For the text-containing cell, return its midpoint in [x, y] coordinate format. 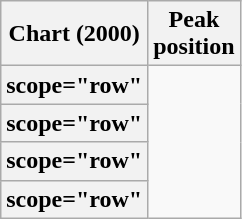
Peakposition [194, 34]
Chart (2000) [74, 34]
